Return (x, y) of the center of cell containing provided text 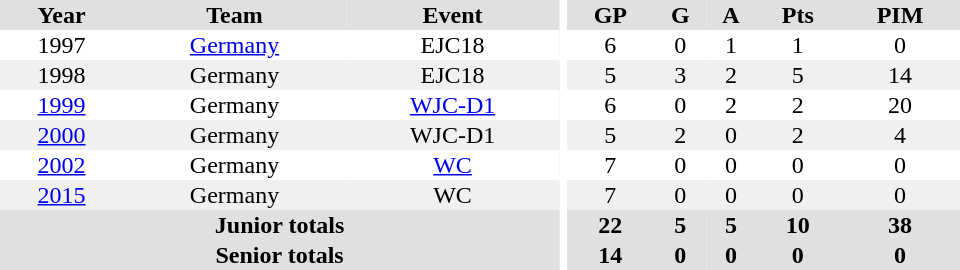
Year (62, 15)
2015 (62, 195)
20 (900, 105)
3 (680, 75)
A (730, 15)
2002 (62, 165)
38 (900, 225)
Senior totals (280, 255)
Team (234, 15)
G (680, 15)
1998 (62, 75)
1997 (62, 45)
Pts (798, 15)
1999 (62, 105)
4 (900, 135)
Junior totals (280, 225)
GP (610, 15)
PIM (900, 15)
Event (452, 15)
2000 (62, 135)
22 (610, 225)
10 (798, 225)
